Pinpoint the cell where the given text exists, returning its [x, y] midpoint coordinate. 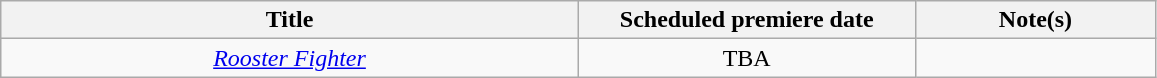
Scheduled premiere date [746, 20]
Title [290, 20]
TBA [746, 58]
Note(s) [1036, 20]
Rooster Fighter [290, 58]
